Search for the cell housing the specified text and yield its [x, y] center coordinate. 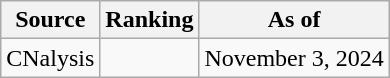
As of [294, 20]
Source [50, 20]
Ranking [150, 20]
CNalysis [50, 58]
November 3, 2024 [294, 58]
